Determine the [X, Y] coordinate at the center of the cell enclosing the given text.  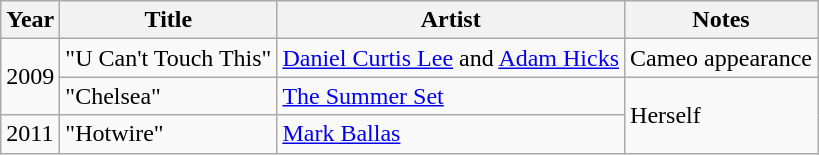
The Summer Set [451, 96]
"Hotwire" [168, 134]
Title [168, 20]
Daniel Curtis Lee and Adam Hicks [451, 58]
Notes [722, 20]
Year [30, 20]
"U Can't Touch This" [168, 58]
Mark Ballas [451, 134]
Cameo appearance [722, 58]
Herself [722, 115]
2011 [30, 134]
Artist [451, 20]
"Chelsea" [168, 96]
2009 [30, 77]
